Determine the (X, Y) coordinate at the center of the cell enclosing the given text.  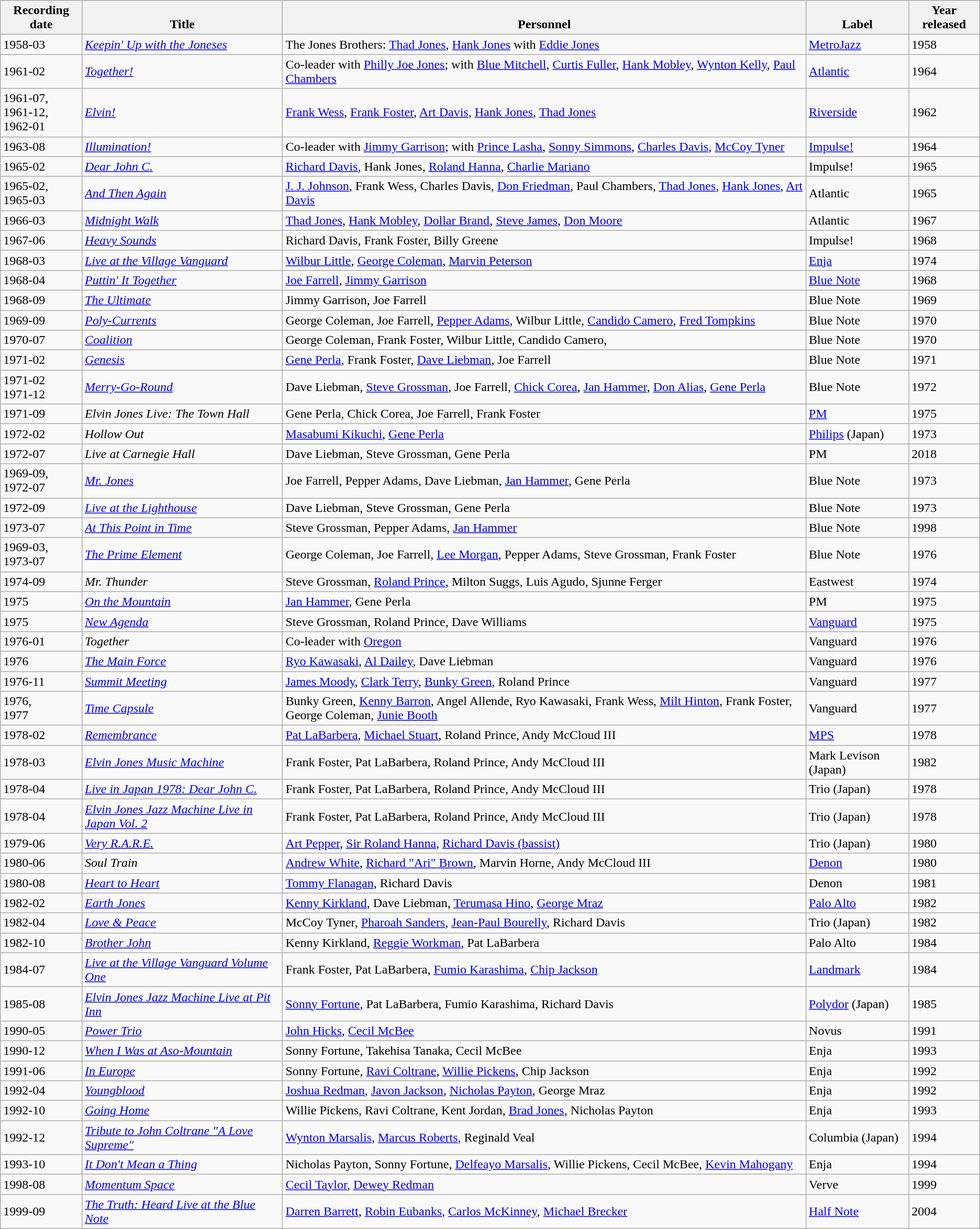
Keepin' Up with the Joneses (182, 44)
Elvin Jones Music Machine (182, 762)
1969-09 (41, 320)
1990-05 (41, 1031)
1976-01 (41, 641)
Steve Grossman, Pepper Adams, Jan Hammer (544, 528)
George Coleman, Joe Farrell, Pepper Adams, Wilbur Little, Candido Camero, Fred Tompkins (544, 320)
Polydor (Japan) (857, 1004)
Live at Carnegie Hall (182, 454)
The Ultimate (182, 300)
Heart to Heart (182, 883)
And Then Again (182, 194)
Willie Pickens, Ravi Coltrane, Kent Jordan, Brad Jones, Nicholas Payton (544, 1111)
Verve (857, 1185)
1984-07 (41, 969)
Wilbur Little, George Coleman, Marvin Peterson (544, 260)
1992-04 (41, 1091)
Illumination! (182, 147)
Co-leader with Philly Joe Jones; with Blue Mitchell, Curtis Fuller, Hank Mobley, Wynton Kelly, Paul Chambers (544, 71)
Brother John (182, 943)
Merry-Go-Round (182, 387)
Personnel (544, 18)
Kenny Kirkland, Reggie Workman, Pat LaBarbera (544, 943)
George Coleman, Frank Foster, Wilbur Little, Candido Camero, (544, 340)
1958-03 (41, 44)
Youngblood (182, 1091)
1978-02 (41, 735)
Gene Perla, Frank Foster, Dave Liebman, Joe Farrell (544, 360)
Joe Farrell, Pepper Adams, Dave Liebman, Jan Hammer, Gene Perla (544, 481)
Poly-Currents (182, 320)
1981 (944, 883)
1967-06 (41, 240)
The Truth: Heard Live at the Blue Note (182, 1211)
Frank Foster, Pat LaBarbera, Fumio Karashima, Chip Jackson (544, 969)
1969 (944, 300)
1971-09 (41, 414)
Midnight Walk (182, 220)
1966-03 (41, 220)
Art Pepper, Sir Roland Hanna, Richard Davis (bassist) (544, 843)
James Moody, Clark Terry, Bunky Green, Roland Prince (544, 681)
Tommy Flanagan, Richard Davis (544, 883)
1991 (944, 1031)
1973-07 (41, 528)
Co-leader with Jimmy Garrison; with Prince Lasha, Sonny Simmons, Charles Davis, McCoy Tyner (544, 147)
Thad Jones, Hank Mobley, Dollar Brand, Steve James, Don Moore (544, 220)
1969-03, 1973-07 (41, 555)
Mr. Jones (182, 481)
Live at the Lighthouse (182, 508)
1972 (944, 387)
Summit Meeting (182, 681)
1958 (944, 44)
1971 (944, 360)
1998-08 (41, 1185)
Coalition (182, 340)
1965-02 (41, 166)
Love & Peace (182, 923)
1992-12 (41, 1138)
Ryo Kawasaki, Al Dailey, Dave Liebman (544, 661)
Andrew White, Richard "Ari" Brown, Marvin Horne, Andy McCloud III (544, 863)
Co-leader with Oregon (544, 641)
Richard Davis, Frank Foster, Billy Greene (544, 240)
MetroJazz (857, 44)
Tribute to John Coltrane "A Love Supreme" (182, 1138)
Gene Perla, Chick Corea, Joe Farrell, Frank Foster (544, 414)
2018 (944, 454)
Earth Jones (182, 903)
Live at the Village Vanguard (182, 260)
The Jones Brothers: Thad Jones, Hank Jones with Eddie Jones (544, 44)
1969-09, 1972-07 (41, 481)
1968-09 (41, 300)
1967 (944, 220)
1961-07, 1961-12, 1962-01 (41, 113)
On the Mountain (182, 601)
Jimmy Garrison, Joe Farrell (544, 300)
1999 (944, 1185)
Elvin Jones Jazz Machine Live at Pit Inn (182, 1004)
Dave Liebman, Steve Grossman, Joe Farrell, Chick Corea, Jan Hammer, Don Alias, Gene Perla (544, 387)
Jan Hammer, Gene Perla (544, 601)
Steve Grossman, Roland Prince, Milton Suggs, Luis Agudo, Sjunne Ferger (544, 582)
1985 (944, 1004)
1965-02, 1965-03 (41, 194)
Joe Farrell, Jimmy Garrison (544, 280)
Very R.A.R.E. (182, 843)
MPS (857, 735)
Elvin Jones Live: The Town Hall (182, 414)
The Main Force (182, 661)
1962 (944, 113)
Together (182, 641)
In Europe (182, 1070)
1971-02 (41, 360)
1978-03 (41, 762)
Year released (944, 18)
Cecil Taylor, Dewey Redman (544, 1185)
1961-02 (41, 71)
Darren Barrett, Robin Eubanks, Carlos McKinney, Michael Brecker (544, 1211)
New Agenda (182, 621)
1979-06 (41, 843)
Puttin' It Together (182, 280)
1970-07 (41, 340)
1982-04 (41, 923)
1976-11 (41, 681)
The Prime Element (182, 555)
Time Capsule (182, 709)
1999-09 (41, 1211)
1980-08 (41, 883)
Masabumi Kikuchi, Gene Perla (544, 434)
1991-06 (41, 1070)
Novus (857, 1031)
Bunky Green, Kenny Barron, Angel Allende, Ryo Kawasaki, Frank Wess, Milt Hinton, Frank Foster, George Coleman, Junie Booth (544, 709)
Elvin Jones Jazz Machine Live in Japan Vol. 2 (182, 817)
1972-02 (41, 434)
1985-08 (41, 1004)
Half Note (857, 1211)
It Don't Mean a Thing (182, 1165)
Wynton Marsalis, Marcus Roberts, Reginald Veal (544, 1138)
Sonny Fortune, Pat LaBarbera, Fumio Karashima, Richard Davis (544, 1004)
At This Point in Time (182, 528)
Kenny Kirkland, Dave Liebman, Terumasa Hino, George Mraz (544, 903)
Richard Davis, Hank Jones, Roland Hanna, Charlie Mariano (544, 166)
1980-06 (41, 863)
McCoy Tyner, Pharoah Sanders, Jean-Paul Bourelly, Richard Davis (544, 923)
1982-10 (41, 943)
John Hicks, Cecil McBee (544, 1031)
Soul Train (182, 863)
Riverside (857, 113)
Going Home (182, 1111)
1968-04 (41, 280)
1974-09 (41, 582)
Remembrance (182, 735)
1993-10 (41, 1165)
Recording date (41, 18)
Together! (182, 71)
Pat LaBarbera, Michael Stuart, Roland Prince, Andy McCloud III (544, 735)
Steve Grossman, Roland Prince, Dave Williams (544, 621)
Hollow Out (182, 434)
1998 (944, 528)
Sonny Fortune, Takehisa Tanaka, Cecil McBee (544, 1051)
When I Was at Aso-Mountain (182, 1051)
1976, 1977 (41, 709)
Mr. Thunder (182, 582)
Nicholas Payton, Sonny Fortune, Delfeayo Marsalis, Willie Pickens, Cecil McBee, Kevin Mahogany (544, 1165)
Elvin! (182, 113)
1972-07 (41, 454)
Title (182, 18)
1972-09 (41, 508)
1990-12 (41, 1051)
1992-10 (41, 1111)
Columbia (Japan) (857, 1138)
Landmark (857, 969)
Heavy Sounds (182, 240)
J. J. Johnson, Frank Wess, Charles Davis, Don Friedman, Paul Chambers, Thad Jones, Hank Jones, Art Davis (544, 194)
Sonny Fortune, Ravi Coltrane, Willie Pickens, Chip Jackson (544, 1070)
Frank Wess, Frank Foster, Art Davis, Hank Jones, Thad Jones (544, 113)
Dear John C. (182, 166)
Eastwest (857, 582)
Live in Japan 1978: Dear John C. (182, 789)
Philips (Japan) (857, 434)
Mark Levison (Japan) (857, 762)
Live at the Village Vanguard Volume One (182, 969)
Joshua Redman, Javon Jackson, Nicholas Payton, George Mraz (544, 1091)
George Coleman, Joe Farrell, Lee Morgan, Pepper Adams, Steve Grossman, Frank Foster (544, 555)
1963-08 (41, 147)
Genesis (182, 360)
1982-02 (41, 903)
Label (857, 18)
1968-03 (41, 260)
2004 (944, 1211)
1971-021971-12 (41, 387)
Power Trio (182, 1031)
Momentum Space (182, 1185)
